Search for the cell housing the specified text and yield its [X, Y] center coordinate. 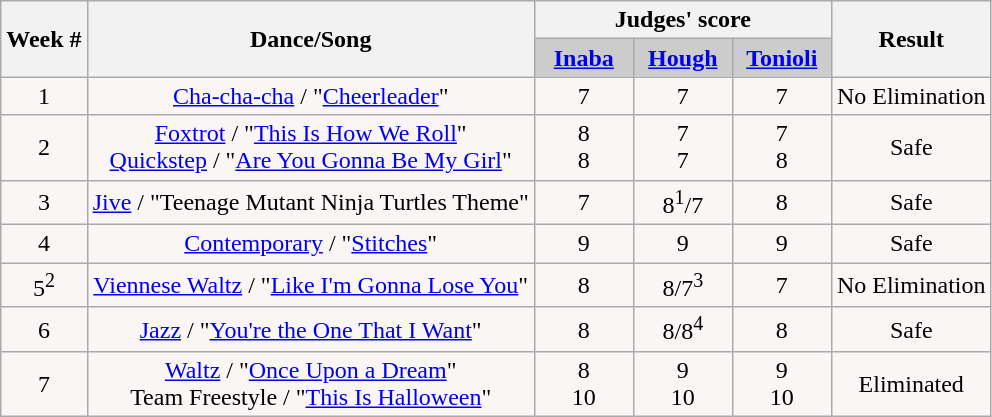
Contemporary / "Stitches" [310, 244]
8/73 [682, 286]
81/7 [682, 202]
2 [44, 148]
Judges' score [682, 20]
4 [44, 244]
Dance/Song [310, 39]
52 [44, 286]
Result [911, 39]
Hough [682, 58]
Week # [44, 39]
Cha-cha-cha / "Cheerleader" [310, 96]
77 [682, 148]
Jazz / "You're the One That I Want" [310, 330]
8/84 [682, 330]
Jive / "Teenage Mutant Ninja Turtles Theme" [310, 202]
1 [44, 96]
Waltz / "Once Upon a Dream"Team Freestyle / "This Is Halloween" [310, 384]
3 [44, 202]
78 [782, 148]
Viennese Waltz / "Like I'm Gonna Lose You" [310, 286]
Foxtrot / "This Is How We Roll"Quickstep / "Are You Gonna Be My Girl" [310, 148]
Eliminated [911, 384]
Inaba [584, 58]
6 [44, 330]
810 [584, 384]
88 [584, 148]
Tonioli [782, 58]
